Identify which cell holds the provided text, then report its [X, Y] central coordinate. 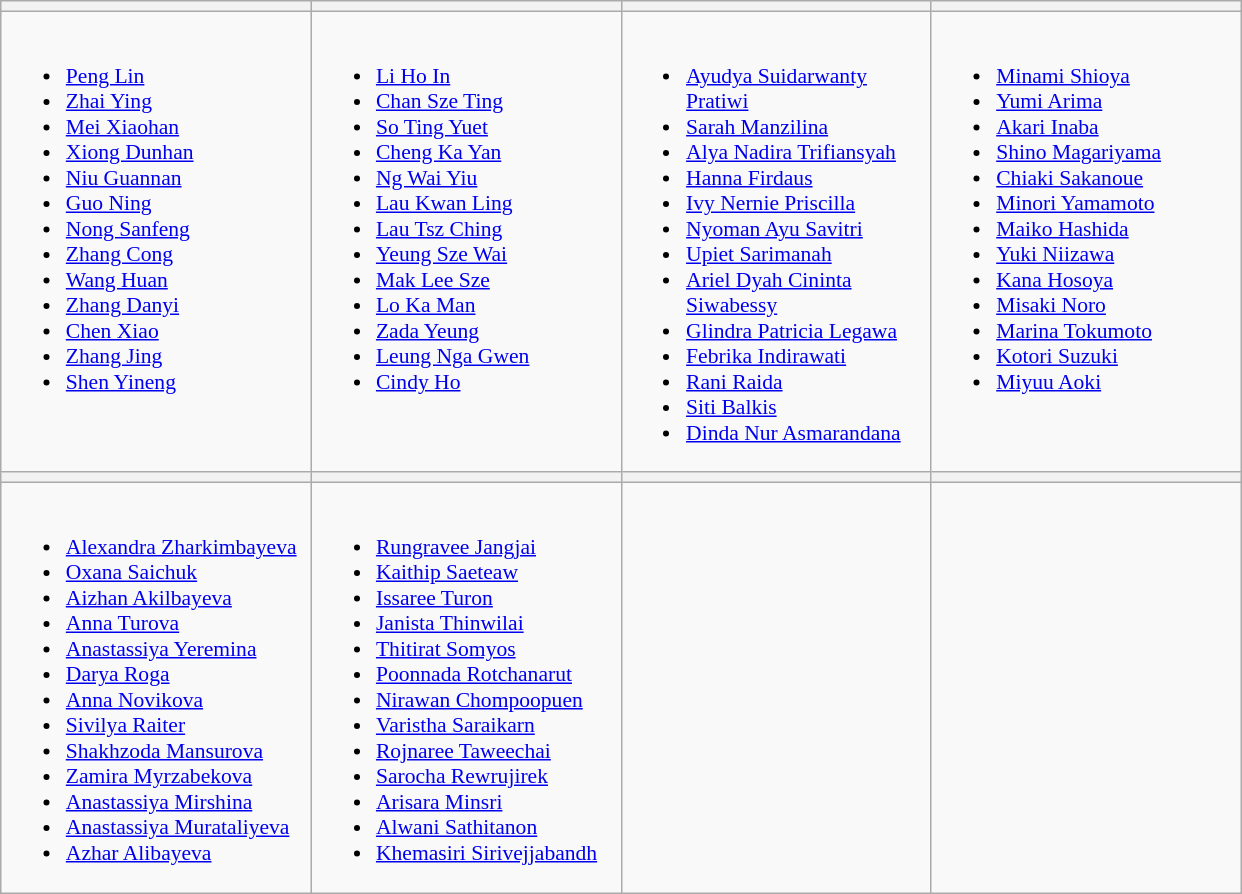
Peng LinZhai YingMei XiaohanXiong DunhanNiu GuannanGuo NingNong SanfengZhang CongWang HuanZhang DanyiChen XiaoZhang JingShen Yineng [156, 242]
Li Ho InChan Sze TingSo Ting YuetCheng Ka YanNg Wai YiuLau Kwan LingLau Tsz ChingYeung Sze WaiMak Lee SzeLo Ka ManZada YeungLeung Nga GwenCindy Ho [466, 242]
